Extract the [X, Y] coordinate from the center of the cell holding the provided text.  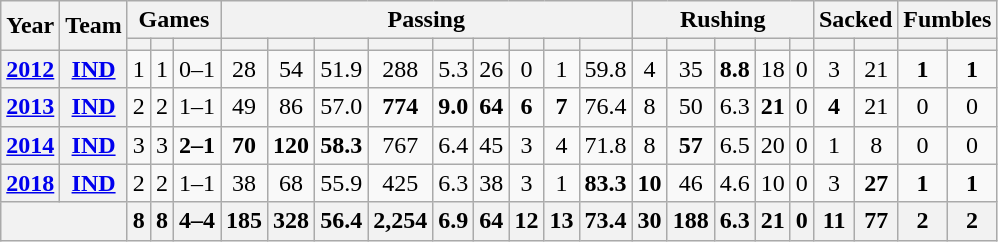
12 [526, 221]
54 [292, 69]
5.3 [454, 69]
73.4 [606, 221]
46 [690, 183]
288 [400, 69]
2014 [30, 145]
Passing [427, 20]
Sacked [855, 20]
49 [244, 107]
57.0 [342, 107]
55.9 [342, 183]
Games [174, 20]
2,254 [400, 221]
8.8 [734, 69]
9.0 [454, 107]
774 [400, 107]
20 [772, 145]
767 [400, 145]
11 [834, 221]
185 [244, 221]
6 [526, 107]
57 [690, 145]
58.3 [342, 145]
68 [292, 183]
77 [876, 221]
0–1 [196, 69]
188 [690, 221]
Fumbles [948, 20]
2013 [30, 107]
Team [94, 26]
83.3 [606, 183]
45 [492, 145]
6.5 [734, 145]
7 [562, 107]
328 [292, 221]
56.4 [342, 221]
59.8 [606, 69]
35 [690, 69]
76.4 [606, 107]
51.9 [342, 69]
30 [650, 221]
6.4 [454, 145]
2018 [30, 183]
27 [876, 183]
18 [772, 69]
4–4 [196, 221]
71.8 [606, 145]
Year [30, 26]
425 [400, 183]
2012 [30, 69]
86 [292, 107]
120 [292, 145]
13 [562, 221]
70 [244, 145]
4.6 [734, 183]
26 [492, 69]
50 [690, 107]
2–1 [196, 145]
Rushing [722, 20]
28 [244, 69]
6.9 [454, 221]
